Scan for the cell matching the given text and deliver its (x, y) coordinate at center. 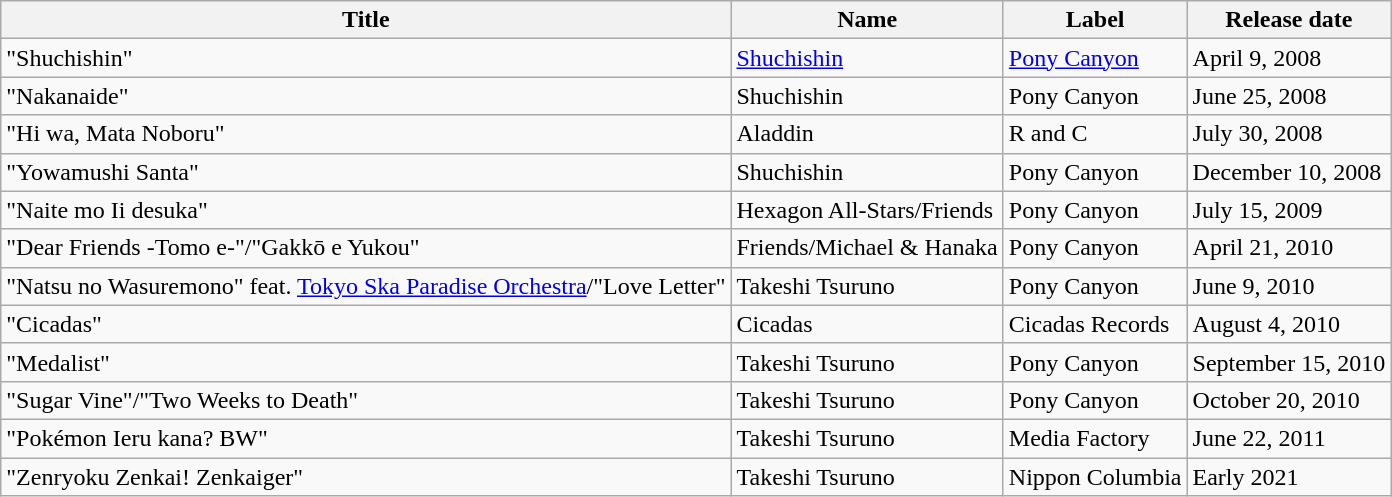
"Shuchishin" (366, 58)
Label (1095, 20)
April 9, 2008 (1289, 58)
October 20, 2010 (1289, 400)
Cicadas (867, 324)
Media Factory (1095, 438)
July 15, 2009 (1289, 210)
Cicadas Records (1095, 324)
"Sugar Vine"/"Two Weeks to Death" (366, 400)
August 4, 2010 (1289, 324)
"Yowamushi Santa" (366, 172)
R and C (1095, 134)
"Zenryoku Zenkai! Zenkaiger" (366, 477)
Title (366, 20)
"Pokémon Ieru kana? BW" (366, 438)
December 10, 2008 (1289, 172)
April 21, 2010 (1289, 248)
September 15, 2010 (1289, 362)
Nippon Columbia (1095, 477)
Friends/Michael & Hanaka (867, 248)
June 25, 2008 (1289, 96)
June 9, 2010 (1289, 286)
"Dear Friends -Tomo e-"/"Gakkō e Yukou" (366, 248)
"Naite mo Ii desuka" (366, 210)
Aladdin (867, 134)
Release date (1289, 20)
"Hi wa, Mata Noboru" (366, 134)
"Natsu no Wasuremono" feat. Tokyo Ska Paradise Orchestra/"Love Letter" (366, 286)
July 30, 2008 (1289, 134)
"Cicadas" (366, 324)
Hexagon All-Stars/Friends (867, 210)
"Medalist" (366, 362)
Name (867, 20)
June 22, 2011 (1289, 438)
"Nakanaide" (366, 96)
Early 2021 (1289, 477)
